Provide the (X, Y) coordinate of the cell's center where the given text is located.  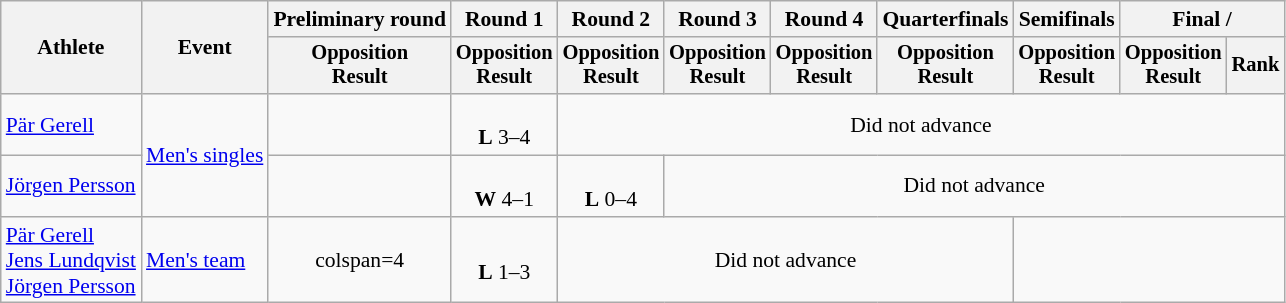
L 0–4 (612, 186)
Round 3 (718, 19)
Quarterfinals (945, 19)
Round 2 (612, 19)
Event (204, 48)
Round 1 (504, 19)
Jörgen Persson (71, 186)
Semifinals (1066, 19)
Men's singles (204, 155)
L 3–4 (504, 124)
W 4–1 (504, 186)
Pär Gerell (71, 124)
Rank (1256, 66)
Athlete (71, 48)
Preliminary round (360, 19)
Final / (1202, 19)
Round 4 (824, 19)
